Detect which cell encompasses the target text, then output its [X, Y] center coordinate. 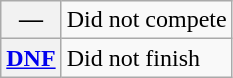
Did not finish [146, 58]
Did not compete [146, 20]
DNF [31, 58]
— [31, 20]
